Scan for the cell matching the given text and deliver its (x, y) coordinate at center. 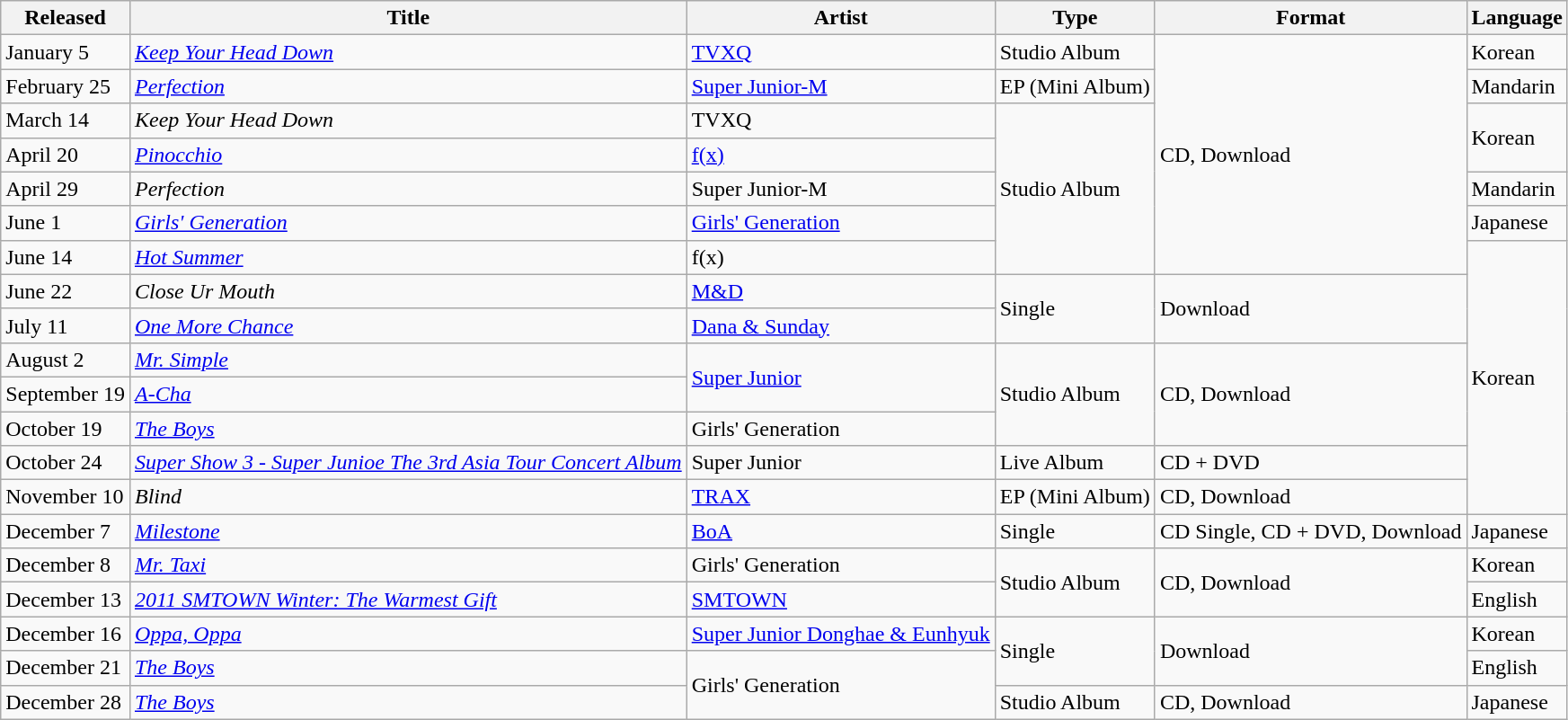
Hot Summer (408, 257)
June 22 (66, 291)
November 10 (66, 497)
Oppa, Oppa (408, 634)
December 13 (66, 600)
July 11 (66, 325)
Type (1075, 18)
Super Show 3 - Super Junioe The 3rd Asia Tour Concert Album (408, 463)
April 20 (66, 155)
Artist (841, 18)
Blind (408, 497)
Super Junior Donghae & Eunhyuk (841, 634)
2011 SMTOWN Winter: The Warmest Gift (408, 600)
March 14 (66, 120)
September 19 (66, 394)
Mr. Taxi (408, 565)
December 16 (66, 634)
Close Ur Mouth (408, 291)
February 25 (66, 86)
Language (1517, 18)
January 5 (66, 52)
Title (408, 18)
December 8 (66, 565)
Released (66, 18)
Format (1310, 18)
Pinocchio (408, 155)
BoA (841, 531)
April 29 (66, 189)
June 14 (66, 257)
Milestone (408, 531)
CD Single, CD + DVD, Download (1310, 531)
A-Cha (408, 394)
August 2 (66, 360)
Mr. Simple (408, 360)
October 24 (66, 463)
Live Album (1075, 463)
June 1 (66, 223)
CD + DVD (1310, 463)
December 21 (66, 668)
M&D (841, 291)
One More Chance (408, 325)
SMTOWN (841, 600)
Dana & Sunday (841, 325)
December 28 (66, 702)
October 19 (66, 429)
December 7 (66, 531)
TRAX (841, 497)
